Locate the cell with the specified text and output its (x, y) center coordinate. 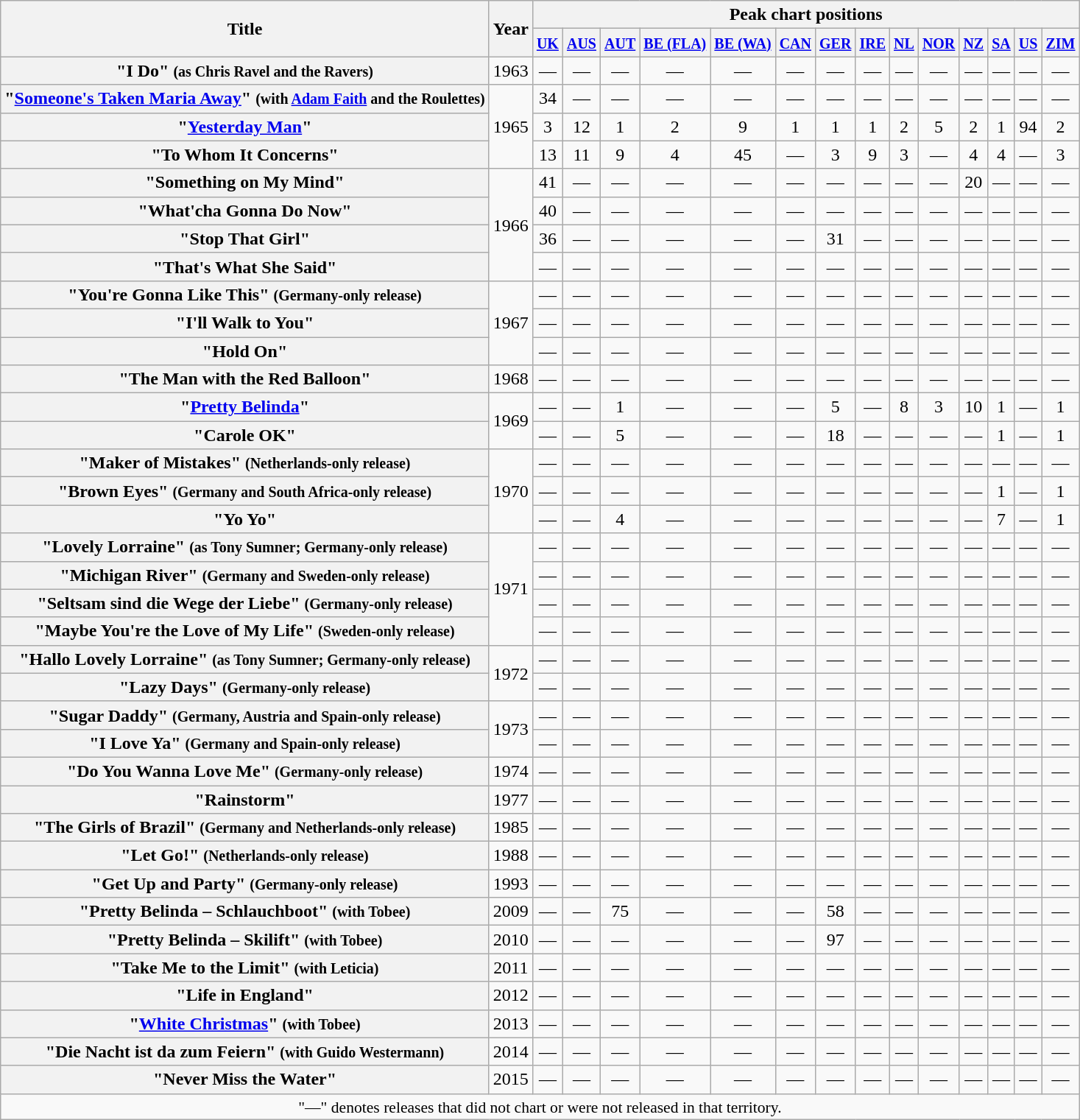
"Pretty Belinda – Skilift" (with Tobee) (245, 940)
12 (582, 127)
1971 (511, 589)
36 (548, 239)
"Do You Wanna Love Me" (Germany-only release) (245, 771)
18 (835, 435)
"White Christmas" (with Tobee) (245, 1024)
34 (548, 99)
1977 (511, 799)
"That's What She Said" (245, 267)
41 (548, 183)
NOR (939, 43)
1985 (511, 828)
"I'll Walk to You" (245, 323)
ZIM (1060, 43)
"Lazy Days" (Germany-only release) (245, 687)
1966 (511, 225)
10 (973, 407)
1973 (511, 729)
"Someone's Taken Maria Away" (with Adam Faith and the Roulettes) (245, 99)
"Brown Eyes" (Germany and South Africa-only release) (245, 491)
1974 (511, 771)
13 (548, 155)
2013 (511, 1024)
1965 (511, 127)
7 (1001, 519)
"Hallo Lovely Lorraine" (as Tony Sumner; Germany-only release) (245, 659)
"Lovely Lorraine" (as Tony Sumner; Germany-only release) (245, 547)
"Sugar Daddy" (Germany, Austria and Spain-only release) (245, 715)
US (1028, 43)
"I Do" (as Chris Ravel and the Ravers) (245, 71)
AUT (620, 43)
Year (511, 29)
1988 (511, 856)
"Pretty Belinda" (245, 407)
NZ (973, 43)
2012 (511, 996)
"Yo Yo" (245, 519)
1963 (511, 71)
8 (904, 407)
1970 (511, 491)
2009 (511, 912)
11 (582, 155)
BE (WA) (743, 43)
94 (1028, 127)
"Get Up and Party" (Germany-only release) (245, 884)
IRE (873, 43)
"Yesterday Man" (245, 127)
"Take Me to the Limit" (with Leticia) (245, 968)
SA (1001, 43)
20 (973, 183)
2010 (511, 940)
1968 (511, 379)
"Hold On" (245, 351)
Title (245, 29)
1969 (511, 421)
2014 (511, 1052)
1967 (511, 323)
"What'cha Gonna Do Now" (245, 211)
Peak chart positions (805, 15)
"The Girls of Brazil" (Germany and Netherlands-only release) (245, 828)
"Pretty Belinda – Schlauchboot" (with Tobee) (245, 912)
"You're Gonna Like This" (Germany-only release) (245, 295)
1993 (511, 884)
"Die Nacht ist da zum Feiern" (with Guido Westermann) (245, 1052)
"Maker of Mistakes" (Netherlands-only release) (245, 463)
UK (548, 43)
75 (620, 912)
"I Love Ya" (Germany and Spain-only release) (245, 743)
"To Whom It Concerns" (245, 155)
AUS (582, 43)
1972 (511, 673)
97 (835, 940)
"Michigan River" (Germany and Sweden-only release) (245, 575)
BE (FLA) (675, 43)
40 (548, 211)
2015 (511, 1080)
"—" denotes releases that did not chart or were not released in that territory. (540, 1107)
"Never Miss the Water" (245, 1080)
"Carole OK" (245, 435)
"Maybe You're the Love of My Life" (Sweden-only release) (245, 631)
NL (904, 43)
2011 (511, 968)
"Life in England" (245, 996)
"The Man with the Red Balloon" (245, 379)
58 (835, 912)
CAN (795, 43)
45 (743, 155)
31 (835, 239)
"Stop That Girl" (245, 239)
"Seltsam sind die Wege der Liebe" (Germany-only release) (245, 603)
GER (835, 43)
"Something on My Mind" (245, 183)
"Rainstorm" (245, 799)
"Let Go!" (Netherlands-only release) (245, 856)
